From the cell containing the given text, extract its center point as (x, y) coordinate. 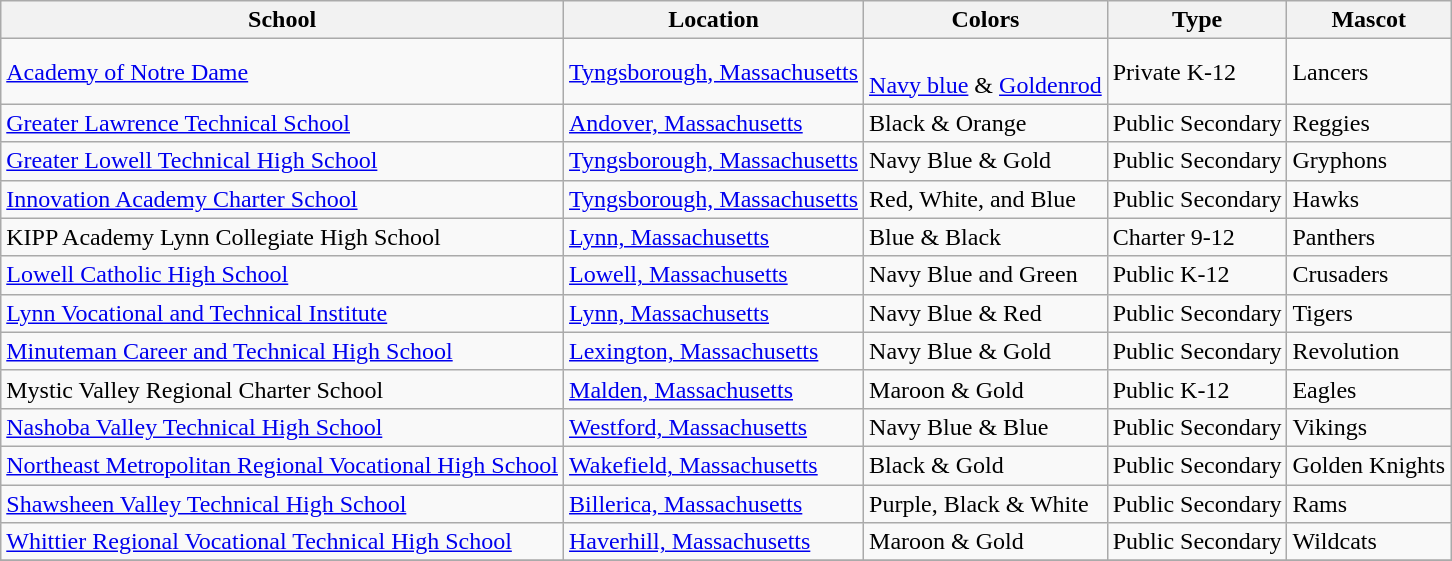
Reggies (1369, 123)
Panthers (1369, 237)
Nashoba Valley Technical High School (282, 427)
Academy of Notre Dame (282, 72)
Private K-12 (1197, 72)
Tigers (1369, 313)
School (282, 20)
Navy blue & Goldenrod (986, 72)
Innovation Academy Charter School (282, 199)
Lexington, Massachusetts (714, 351)
Minuteman Career and Technical High School (282, 351)
Eagles (1369, 389)
Greater Lowell Technical High School (282, 161)
Navy Blue & Red (986, 313)
Gryphons (1369, 161)
Northeast Metropolitan Regional Vocational High School (282, 465)
Type (1197, 20)
Revolution (1369, 351)
Westford, Massachusetts (714, 427)
Black & Gold (986, 465)
Mascot (1369, 20)
Lynn Vocational and Technical Institute (282, 313)
Hawks (1369, 199)
Lowell, Massachusetts (714, 275)
Vikings (1369, 427)
Rams (1369, 503)
Black & Orange (986, 123)
Malden, Massachusetts (714, 389)
Shawsheen Valley Technical High School (282, 503)
Wildcats (1369, 542)
Crusaders (1369, 275)
KIPP Academy Lynn Collegiate High School (282, 237)
Navy Blue and Green (986, 275)
Whittier Regional Vocational Technical High School (282, 542)
Lowell Catholic High School (282, 275)
Golden Knights (1369, 465)
Wakefield, Massachusetts (714, 465)
Charter 9-12 (1197, 237)
Haverhill, Massachusetts (714, 542)
Location (714, 20)
Colors (986, 20)
Billerica, Massachusetts (714, 503)
Blue & Black (986, 237)
Red, White, and Blue (986, 199)
Lancers (1369, 72)
Andover, Massachusetts (714, 123)
Greater Lawrence Technical School (282, 123)
Mystic Valley Regional Charter School (282, 389)
Purple, Black & White (986, 503)
Navy Blue & Blue (986, 427)
